Return the [x, y] coordinate for the center point of the cell that contains the specified text.  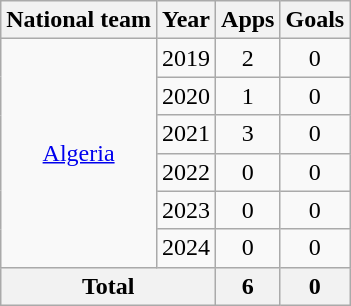
2019 [186, 58]
2023 [186, 210]
2020 [186, 96]
2022 [186, 172]
Algeria [79, 153]
National team [79, 20]
1 [248, 96]
Goals [315, 20]
2 [248, 58]
2024 [186, 248]
Year [186, 20]
6 [248, 286]
3 [248, 134]
Total [108, 286]
2021 [186, 134]
Apps [248, 20]
